Search for the cell housing the specified text and yield its [X, Y] center coordinate. 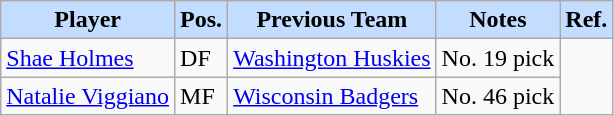
Player [88, 20]
Natalie Viggiano [88, 96]
Notes [498, 20]
DF [202, 58]
No. 19 pick [498, 58]
Ref. [586, 20]
Previous Team [332, 20]
No. 46 pick [498, 96]
Shae Holmes [88, 58]
Pos. [202, 20]
Wisconsin Badgers [332, 96]
Washington Huskies [332, 58]
MF [202, 96]
